Identify which cell holds the provided text, then report its [X, Y] central coordinate. 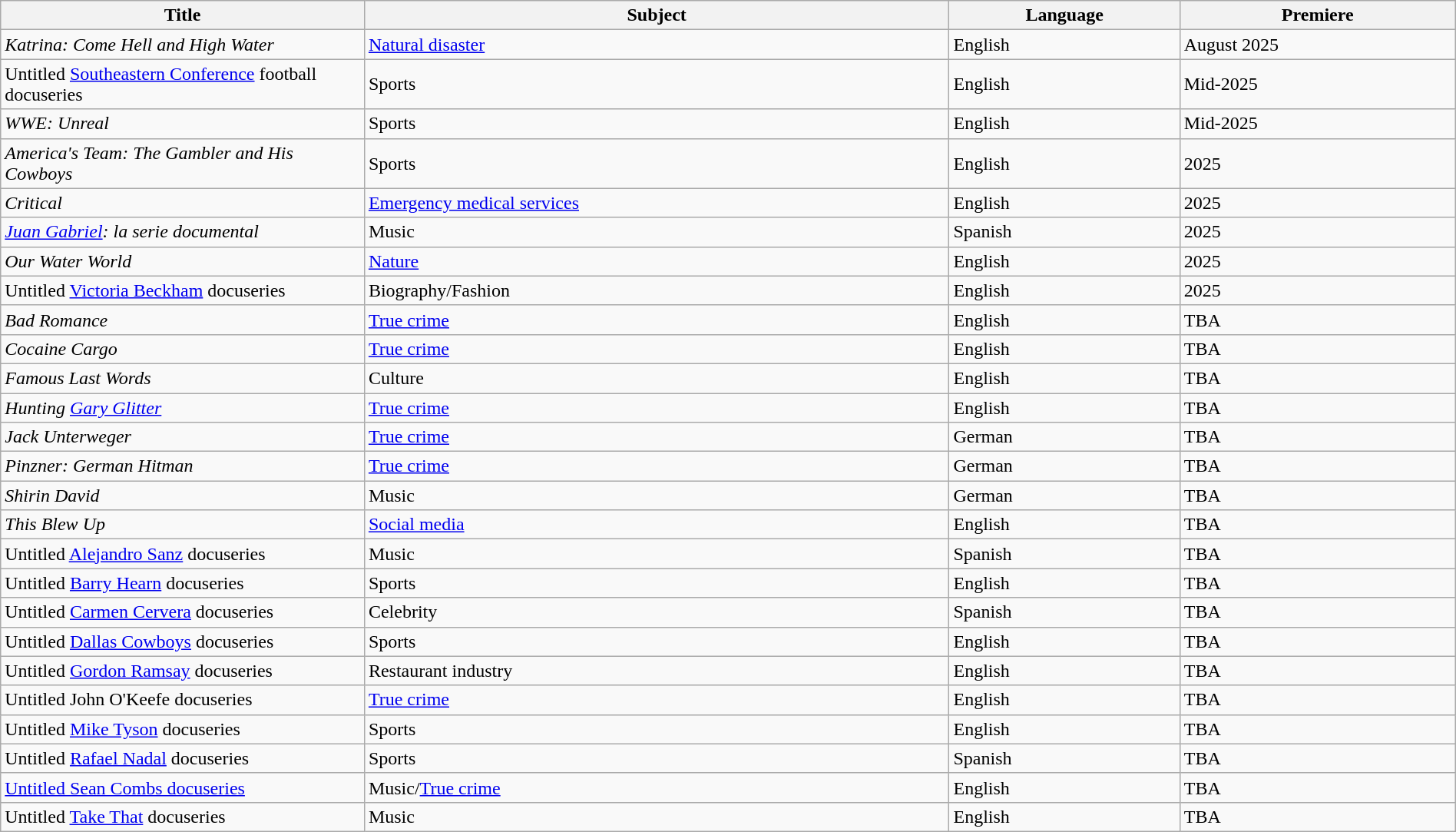
Untitled Take That docuseries [183, 817]
Bad Romance [183, 320]
Biography/Fashion [657, 290]
Celebrity [657, 612]
Untitled Dallas Cowboys docuseries [183, 641]
Untitled John O'Keefe docuseries [183, 700]
Pinzner: German Hitman [183, 466]
Jack Unterweger [183, 437]
Language [1064, 15]
Shirin David [183, 496]
Title [183, 15]
Hunting Gary Glitter [183, 408]
Emergency medical services [657, 203]
Music/True crime [657, 787]
Subject [657, 15]
Premiere [1318, 15]
Untitled Rafael Nadal docuseries [183, 758]
Nature [657, 261]
Juan Gabriel: la serie documental [183, 232]
Katrina: Come Hell and High Water [183, 45]
August 2025 [1318, 45]
Untitled Gordon Ramsay docuseries [183, 671]
Untitled Barry Hearn docuseries [183, 583]
Untitled Victoria Beckham docuseries [183, 290]
Culture [657, 378]
Famous Last Words [183, 378]
This Blew Up [183, 525]
Critical [183, 203]
Cocaine Cargo [183, 349]
Untitled Southeastern Conference football docuseries [183, 85]
Social media [657, 525]
WWE: Unreal [183, 124]
Untitled Sean Combs docuseries [183, 787]
Restaurant industry [657, 671]
Natural disaster [657, 45]
Our Water World [183, 261]
America's Team: The Gambler and His Cowboys [183, 163]
Untitled Mike Tyson docuseries [183, 729]
Untitled Carmen Cervera docuseries [183, 612]
Untitled Alejandro Sanz docuseries [183, 554]
